Find where the given text appears and provide that cell's center as [X, Y] coordinate. 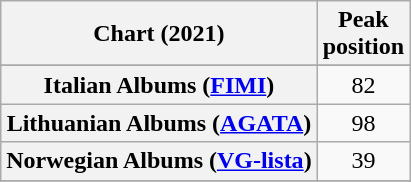
98 [363, 123]
Peakposition [363, 34]
82 [363, 85]
Norwegian Albums (VG-lista) [159, 161]
Lithuanian Albums (AGATA) [159, 123]
Chart (2021) [159, 34]
39 [363, 161]
Italian Albums (FIMI) [159, 85]
